Capture the cell that displays the provided text and extract its [X, Y] central coordinate. 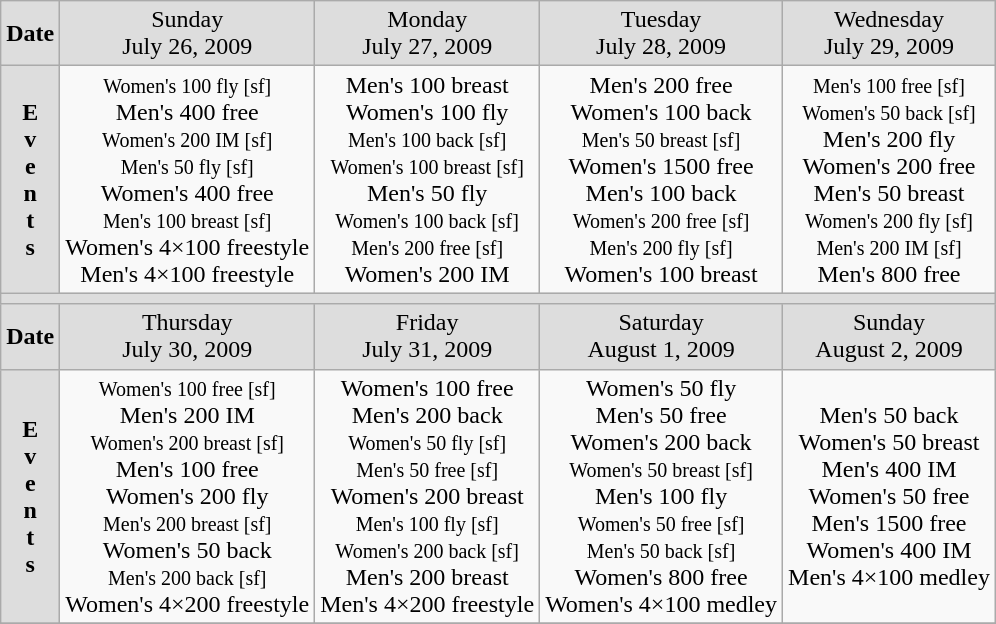
Wednesday July 29, 2009 [890, 34]
Saturday August 1, 2009 [662, 336]
Sunday July 26, 2009 [188, 34]
Men's 50 back Women's 50 breast Men's 400 IM Women's 50 free Men's 1500 free Women's 400 IM Men's 4×100 medley [890, 496]
Sunday August 2, 2009 [890, 336]
Thursday July 30, 2009 [188, 336]
Men's 200 free Women's 100 back Men's 50 breast [sf] Women's 1500 free Men's 100 back Women's 200 free [sf] Men's 200 fly [sf] Women's 100 breast [662, 180]
Tuesday July 28, 2009 [662, 34]
Monday July 27, 2009 [428, 34]
Men's 100 free [sf] Women's 50 back [sf] Men's 200 fly Women's 200 free Men's 50 breast Women's 200 fly [sf] Men's 200 IM [sf] Men's 800 free [890, 180]
Friday July 31, 2009 [428, 336]
Men's 100 breast Women's 100 fly Men's 100 back [sf] Women's 100 breast [sf] Men's 50 fly Women's 100 back [sf] Men's 200 free [sf] Women's 200 IM [428, 180]
